Capture the cell that displays the provided text and extract its (x, y) central coordinate. 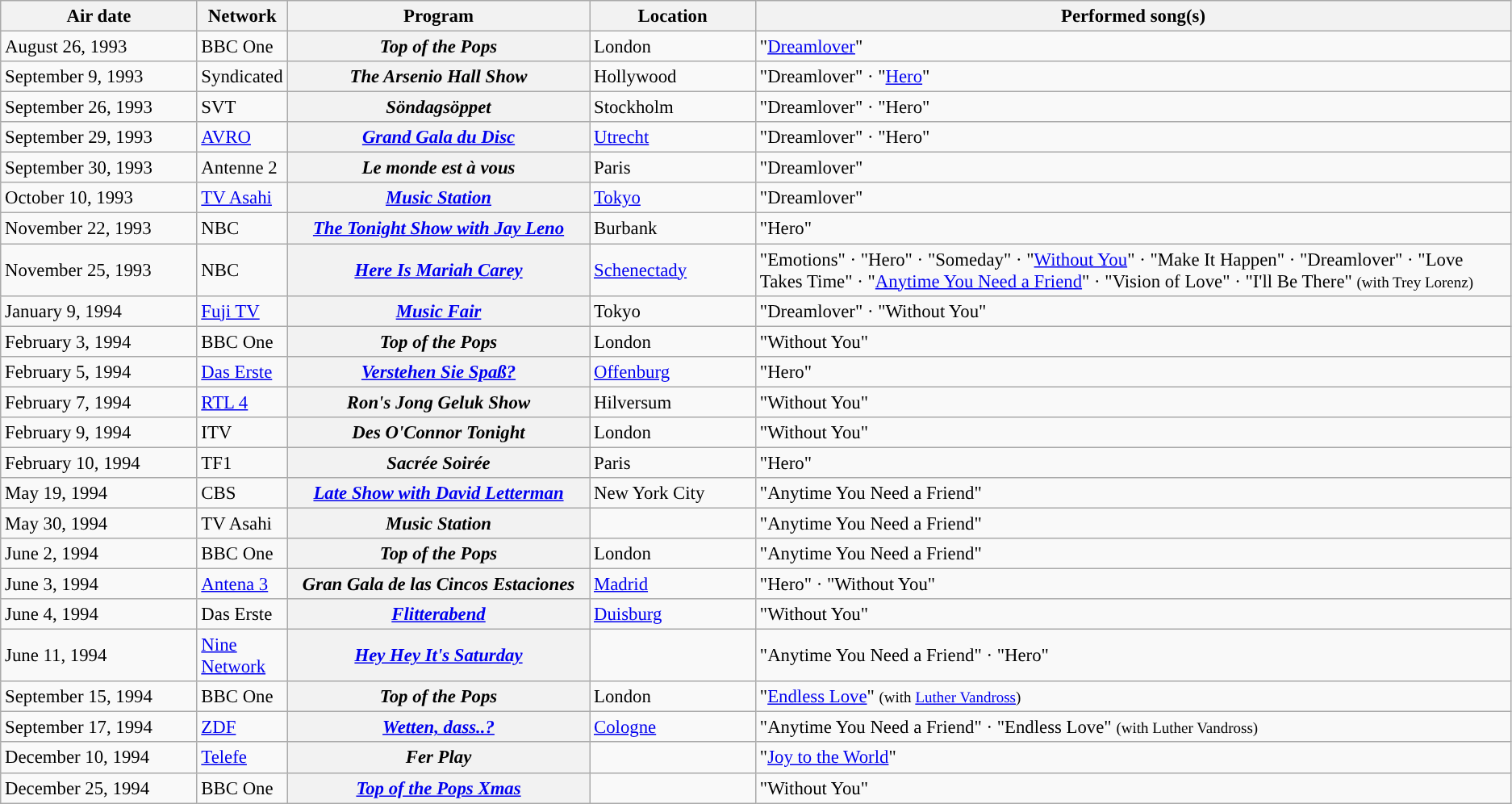
Burbank (673, 228)
October 10, 1993 (98, 198)
Wetten, dass..? (438, 727)
Gran Gala de las Cincos Estaciones (438, 584)
September 9, 1993 (98, 77)
Duisburg (673, 614)
Program (438, 16)
Here Is Mariah Carey (438, 270)
ZDF (242, 727)
AVRO (242, 137)
May 30, 1994 (98, 523)
November 25, 1993 (98, 270)
"Anytime You Need a Friend" · "Hero" (1134, 655)
Schenectady (673, 270)
Fuji TV (242, 311)
June 4, 1994 (98, 614)
September 15, 1994 (98, 697)
Hollywood (673, 77)
January 9, 1994 (98, 311)
RTL 4 (242, 402)
February 10, 1994 (98, 463)
Location (673, 16)
"Endless Love" (with Luther Vandross) (1134, 697)
May 19, 1994 (98, 493)
June 3, 1994 (98, 584)
"Anytime You Need a Friend" · "Endless Love" (with Luther Vandross) (1134, 727)
September 17, 1994 (98, 727)
Grand Gala du Disc (438, 137)
December 25, 1994 (98, 788)
June 2, 1994 (98, 554)
Performed song(s) (1134, 16)
Flitterabend (438, 614)
Network (242, 16)
SVT (242, 107)
August 26, 1993 (98, 47)
November 22, 1993 (98, 228)
February 9, 1994 (98, 433)
CBS (242, 493)
Top of the Pops Xmas (438, 788)
"Dreamlover" · "Without You" (1134, 311)
September 26, 1993 (98, 107)
Offenburg (673, 371)
Hilversum (673, 402)
Cologne (673, 727)
Syndicated (242, 77)
Söndagsöppet (438, 107)
February 3, 1994 (98, 341)
Ron's Jong Geluk Show (438, 402)
Sacrée Soirée (438, 463)
Music Fair (438, 311)
February 7, 1994 (98, 402)
Stockholm (673, 107)
February 5, 1994 (98, 371)
Des O'Connor Tonight (438, 433)
September 30, 1993 (98, 168)
Madrid (673, 584)
New York City (673, 493)
"Joy to the World" (1134, 758)
Nine Network (242, 655)
The Arsenio Hall Show (438, 77)
Fer Play (438, 758)
December 10, 1994 (98, 758)
Utrecht (673, 137)
September 29, 1993 (98, 137)
Late Show with David Letterman (438, 493)
June 11, 1994 (98, 655)
TF1 (242, 463)
Antena 3 (242, 584)
ITV (242, 433)
Telefe (242, 758)
Le monde est à vous (438, 168)
The Tonight Show with Jay Leno (438, 228)
Air date (98, 16)
Verstehen Sie Spaß? (438, 371)
Antenne 2 (242, 168)
Hey Hey It's Saturday (438, 655)
"Hero" · "Without You" (1134, 584)
